Scan for the cell matching the given text and deliver its [X, Y] coordinate at center. 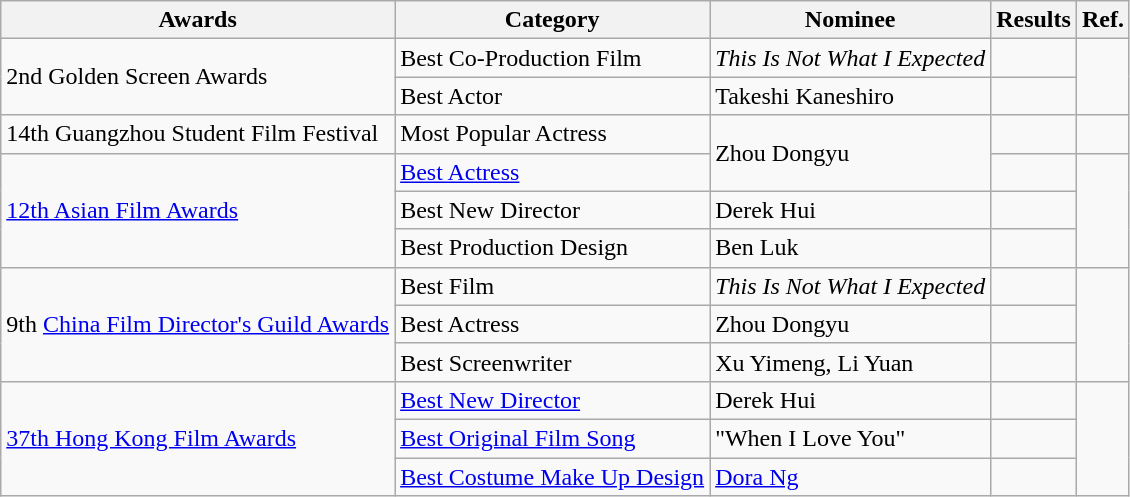
Best Production Design [552, 248]
12th Asian Film Awards [198, 210]
9th China Film Director's Guild Awards [198, 324]
Dora Ng [850, 477]
Ref. [1102, 20]
Best Original Film Song [552, 438]
Best Costume Make Up Design [552, 477]
Best Actor [552, 96]
Category [552, 20]
Awards [198, 20]
Best Film [552, 286]
Most Popular Actress [552, 134]
37th Hong Kong Film Awards [198, 438]
2nd Golden Screen Awards [198, 77]
14th Guangzhou Student Film Festival [198, 134]
Takeshi Kaneshiro [850, 96]
"When I Love You" [850, 438]
Ben Luk [850, 248]
Best Screenwriter [552, 362]
Results [1034, 20]
Best Co-Production Film [552, 58]
Nominee [850, 20]
Xu Yimeng, Li Yuan [850, 362]
